For the text-containing cell, return its midpoint in [X, Y] coordinate format. 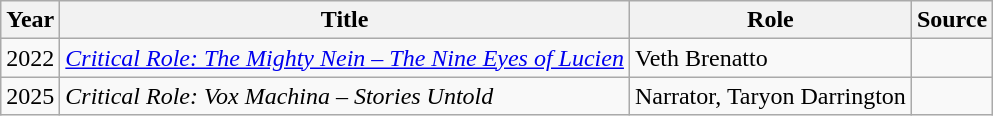
Role [770, 20]
2025 [30, 96]
Critical Role: Vox Machina – Stories Untold [345, 96]
Title [345, 20]
2022 [30, 58]
Veth Brenatto [770, 58]
Narrator, Taryon Darrington [770, 96]
Source [952, 20]
Year [30, 20]
Critical Role: The Mighty Nein – The Nine Eyes of Lucien [345, 58]
